Identify which cell holds the provided text, then report its [X, Y] central coordinate. 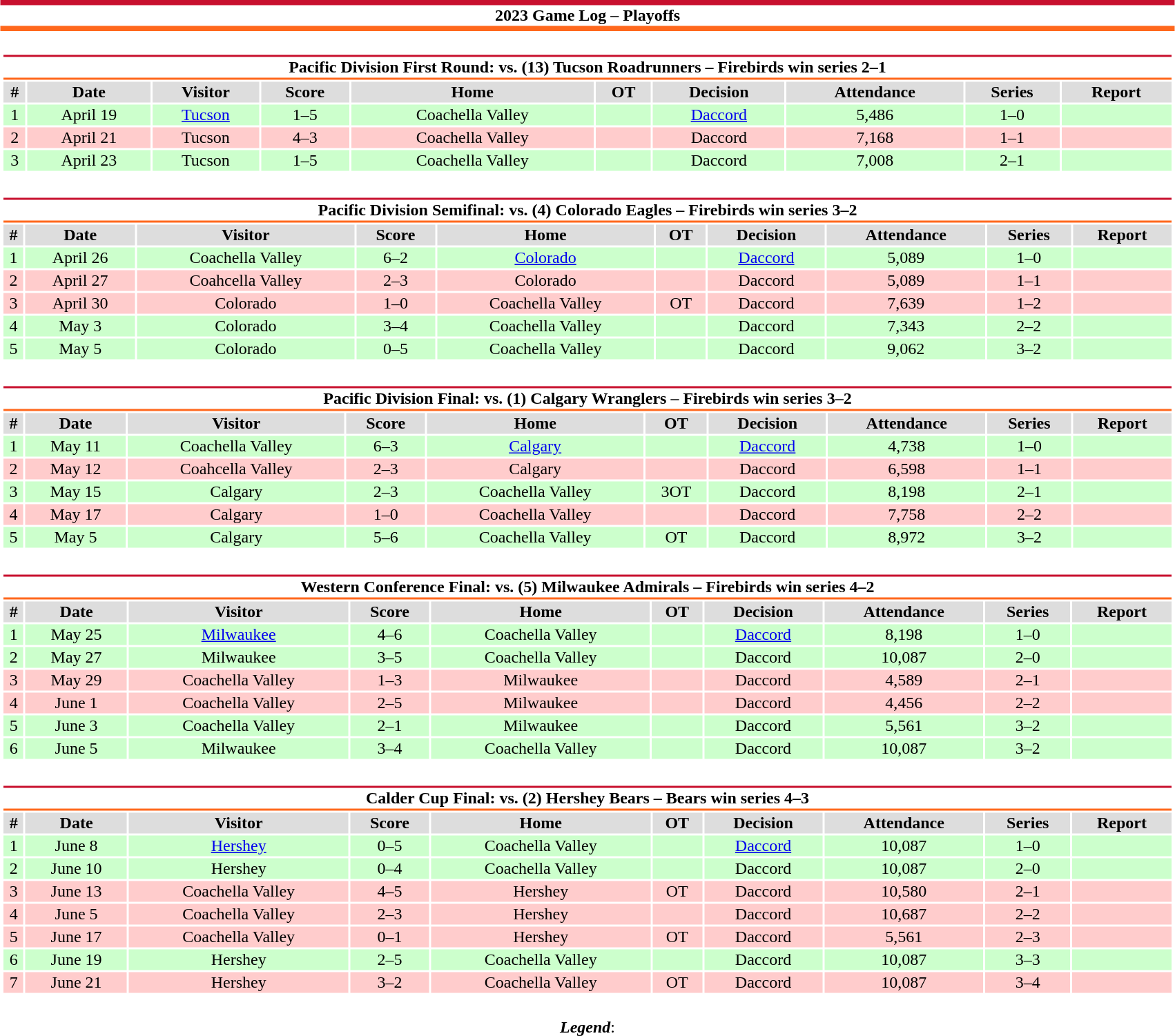
4,589 [904, 680]
5,486 [874, 115]
7 [14, 982]
2023 Game Log – Playoffs [587, 15]
4–3 [305, 137]
8,972 [906, 538]
May 17 [76, 514]
1–3 [389, 680]
Pacific Division Final: vs. (1) Calgary Wranglers – Firebirds win series 3–2 [587, 399]
Western Conference Final: vs. (5) Milwaukee Admirals – Firebirds win series 4–2 [587, 587]
May 29 [76, 680]
May 11 [76, 447]
3OT [677, 492]
0–1 [389, 937]
May 25 [76, 634]
10,687 [904, 915]
Pacific Division First Round: vs. (13) Tucson Roadrunners – Firebirds win series 2–1 [587, 68]
Pacific Division Semifinal: vs. (4) Colorado Eagles – Firebirds win series 3–2 [587, 210]
June 21 [76, 982]
April 19 [89, 115]
May 3 [80, 326]
May 12 [76, 469]
4,738 [906, 447]
Calder Cup Final: vs. (2) Hershey Bears – Bears win series 4–3 [587, 798]
June 19 [76, 960]
May 27 [76, 658]
9,062 [906, 349]
6–3 [385, 447]
4,456 [904, 703]
4–6 [389, 634]
June 8 [76, 846]
June 3 [76, 725]
April 27 [80, 281]
6,598 [906, 469]
June 1 [76, 703]
June 13 [76, 891]
June 17 [76, 937]
April 26 [80, 257]
3–3 [1027, 960]
5–6 [385, 538]
3–5 [389, 658]
1–2 [1029, 303]
0–4 [389, 869]
7,639 [906, 303]
7,758 [906, 514]
7,008 [874, 161]
April 21 [89, 137]
10,580 [904, 891]
7,343 [906, 326]
7,168 [874, 137]
June 10 [76, 869]
April 23 [89, 161]
4–5 [389, 891]
6–2 [396, 257]
April 30 [80, 303]
May 15 [76, 492]
